Capture the cell that displays the provided text and extract its (x, y) central coordinate. 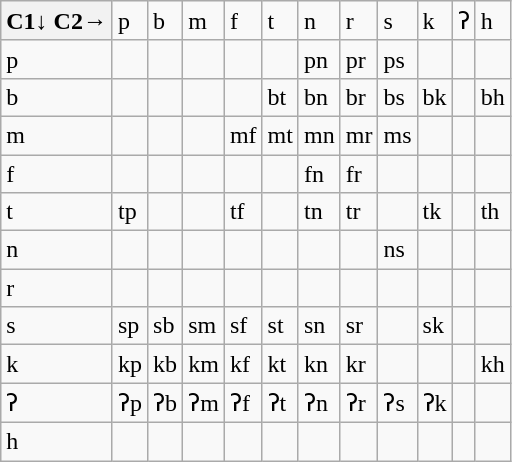
sf (243, 326)
fr (359, 173)
sm (204, 326)
th (492, 212)
sp (130, 326)
ʔs (398, 403)
mf (243, 135)
kn (319, 364)
bs (398, 97)
ʔt (280, 403)
st (280, 326)
bn (319, 97)
ps (398, 59)
ʔn (319, 403)
sr (359, 326)
pn (319, 59)
ʔp (130, 403)
mn (319, 135)
ʔk (434, 403)
sb (166, 326)
br (359, 97)
kf (243, 364)
tn (319, 212)
ʔf (243, 403)
mt (280, 135)
tp (130, 212)
bt (280, 97)
ms (398, 135)
ns (398, 250)
kb (166, 364)
sk (434, 326)
km (204, 364)
tk (434, 212)
sn (319, 326)
bk (434, 97)
fn (319, 173)
bh (492, 97)
tf (243, 212)
kr (359, 364)
ʔm (204, 403)
mr (359, 135)
pr (359, 59)
tr (359, 212)
ʔr (359, 403)
kp (130, 364)
kt (280, 364)
ʔb (166, 403)
kh (492, 364)
C1↓ C2→ (57, 21)
